Return the [X, Y] coordinate for the center point of the cell that contains the specified text.  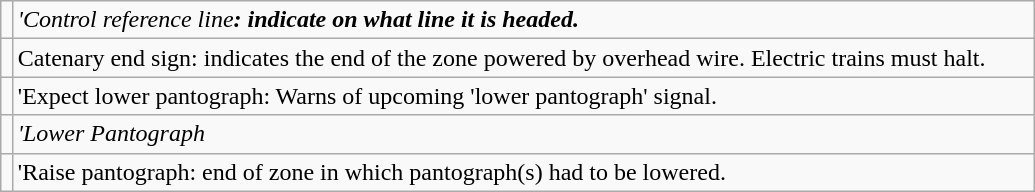
Catenary end sign: indicates the end of the zone powered by overhead wire. Electric trains must halt. [523, 58]
'Raise pantograph: end of zone in which pantograph(s) had to be lowered. [523, 172]
'Lower Pantograph [523, 134]
'Expect lower pantograph: Warns of upcoming 'lower pantograph' signal. [523, 96]
'Control reference line: indicate on what line it is headed. [523, 20]
